From the cell containing the given text, extract its center point as (X, Y) coordinate. 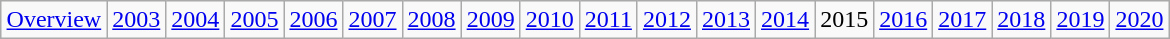
2008 (432, 20)
2018 (1022, 20)
2010 (550, 20)
2004 (196, 20)
2014 (786, 20)
Overview (54, 20)
2003 (136, 20)
2015 (844, 20)
2012 (666, 20)
2005 (254, 20)
2011 (608, 20)
2019 (1080, 20)
2006 (314, 20)
2013 (726, 20)
2020 (1140, 20)
2016 (904, 20)
2007 (372, 20)
2017 (962, 20)
2009 (490, 20)
